Locate the cell with the specified text and output its (x, y) center coordinate. 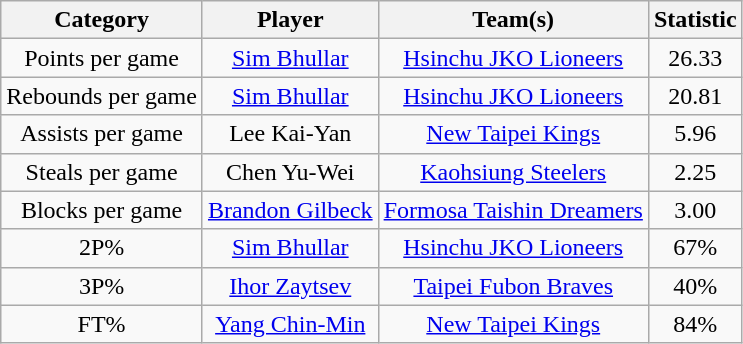
2P% (102, 248)
Team(s) (513, 20)
Statistic (695, 20)
2.25 (695, 172)
Taipei Fubon Braves (513, 286)
Steals per game (102, 172)
20.81 (695, 96)
40% (695, 286)
3.00 (695, 210)
84% (695, 324)
Points per game (102, 58)
Rebounds per game (102, 96)
5.96 (695, 134)
26.33 (695, 58)
Kaohsiung Steelers (513, 172)
Category (102, 20)
67% (695, 248)
3P% (102, 286)
Lee Kai-Yan (290, 134)
Ihor Zaytsev (290, 286)
Assists per game (102, 134)
Brandon Gilbeck (290, 210)
Yang Chin-Min (290, 324)
Player (290, 20)
Chen Yu-Wei (290, 172)
Blocks per game (102, 210)
Formosa Taishin Dreamers (513, 210)
FT% (102, 324)
